Output the (x, y) coordinate of the center of the cell containing the given text.  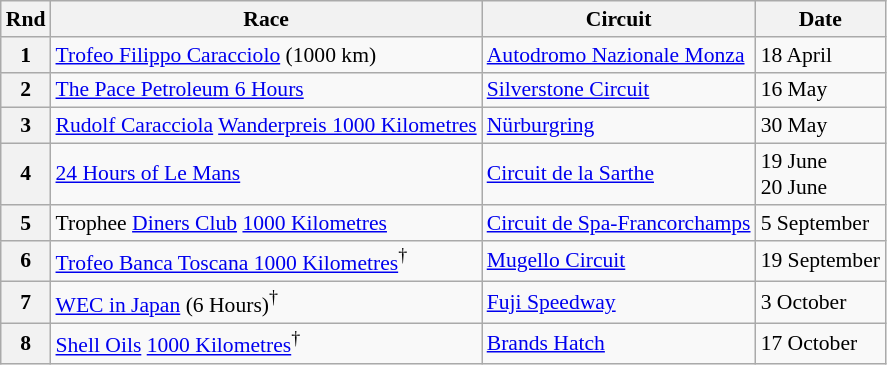
8 (26, 344)
Circuit de la Sarthe (619, 174)
The Pace Petroleum 6 Hours (266, 90)
4 (26, 174)
5 (26, 223)
3 (26, 126)
19 June20 June (820, 174)
Fuji Speedway (619, 302)
5 September (820, 223)
Nürburgring (619, 126)
1 (26, 55)
Shell Oils 1000 Kilometres† (266, 344)
Silverstone Circuit (619, 90)
Rudolf Caracciola Wanderpreis 1000 Kilometres (266, 126)
16 May (820, 90)
18 April (820, 55)
Trofeo Filippo Caracciolo (1000 km) (266, 55)
Rnd (26, 19)
Mugello Circuit (619, 260)
30 May (820, 126)
6 (26, 260)
24 Hours of Le Mans (266, 174)
2 (26, 90)
Trofeo Banca Toscana 1000 Kilometres† (266, 260)
17 October (820, 344)
Brands Hatch (619, 344)
7 (26, 302)
Date (820, 19)
Autodromo Nazionale Monza (619, 55)
19 September (820, 260)
WEC in Japan (6 Hours)† (266, 302)
3 October (820, 302)
Race (266, 19)
Trophee Diners Club 1000 Kilometres (266, 223)
Circuit de Spa-Francorchamps (619, 223)
Circuit (619, 19)
